Detect which cell encompasses the target text, then output its [X, Y] center coordinate. 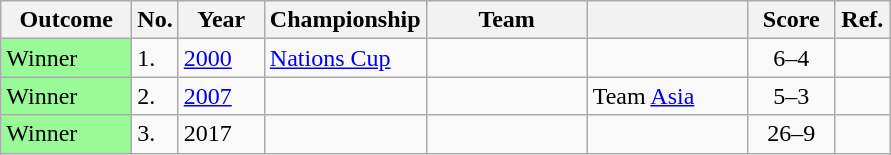
Nations Cup [345, 58]
26–9 [791, 134]
2007 [221, 96]
Team Asia [668, 96]
Team [506, 20]
Year [221, 20]
Championship [345, 20]
Ref. [862, 20]
5–3 [791, 96]
2017 [221, 134]
2000 [221, 58]
Outcome [66, 20]
6–4 [791, 58]
2. [155, 96]
Score [791, 20]
No. [155, 20]
3. [155, 134]
1. [155, 58]
